Scan for the cell matching the given text and deliver its [X, Y] coordinate at center. 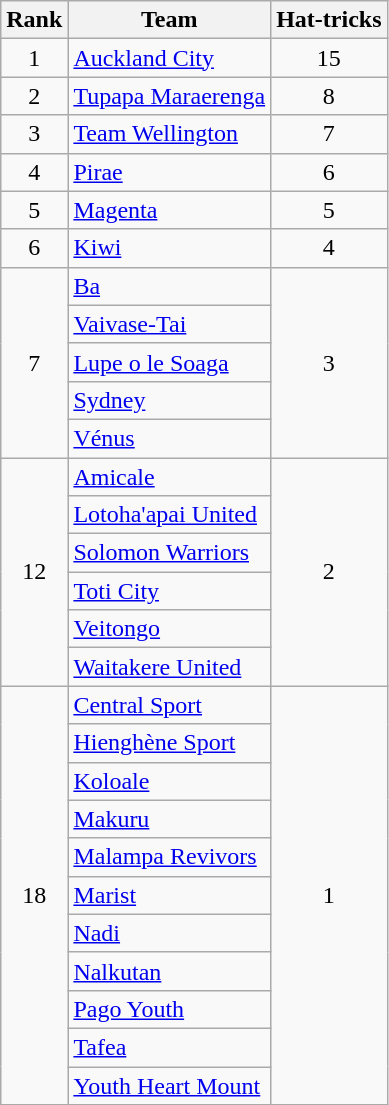
Vénus [170, 438]
Sydney [170, 400]
Vaivase-Tai [170, 324]
Nadi [170, 933]
Lupe o le Soaga [170, 362]
Kiwi [170, 248]
Solomon Warriors [170, 553]
Toti City [170, 591]
Malampa Revivors [170, 857]
18 [34, 896]
Youth Heart Mount [170, 1085]
Auckland City [170, 58]
Waitakere United [170, 667]
Veitongo [170, 629]
Marist [170, 895]
15 [329, 58]
Pago Youth [170, 1009]
Pirae [170, 172]
Hienghène Sport [170, 743]
Tupapa Maraerenga [170, 96]
8 [329, 96]
Team Wellington [170, 134]
Ba [170, 286]
Tafea [170, 1047]
Amicale [170, 477]
Hat-tricks [329, 20]
Nalkutan [170, 971]
Makuru [170, 819]
Magenta [170, 210]
Rank [34, 20]
Lotoha'apai United [170, 515]
Central Sport [170, 705]
12 [34, 572]
Koloale [170, 781]
Team [170, 20]
